Identify which cell holds the provided text, then report its (X, Y) central coordinate. 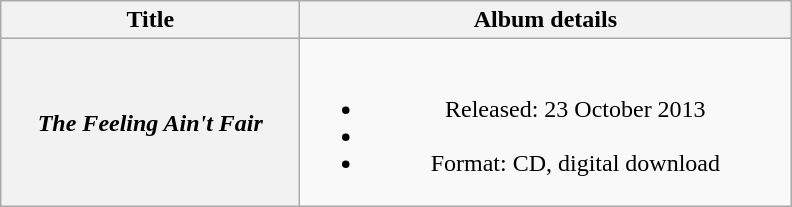
Album details (546, 20)
The Feeling Ain't Fair (150, 122)
Released: 23 October 2013Format: CD, digital download (546, 122)
Title (150, 20)
